Provide the (x, y) coordinate of the cell's center where the given text is located.  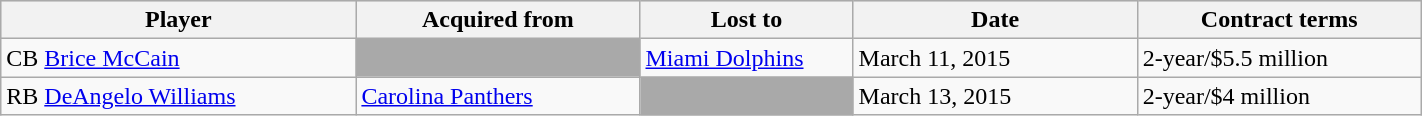
Lost to (746, 20)
Date (995, 20)
2-year/$5.5 million (1279, 58)
Contract terms (1279, 20)
CB Brice McCain (178, 58)
2-year/$4 million (1279, 96)
March 13, 2015 (995, 96)
Player (178, 20)
RB DeAngelo Williams (178, 96)
Miami Dolphins (746, 58)
March 11, 2015 (995, 58)
Carolina Panthers (498, 96)
Acquired from (498, 20)
